For the text-containing cell, return its midpoint in (X, Y) coordinate format. 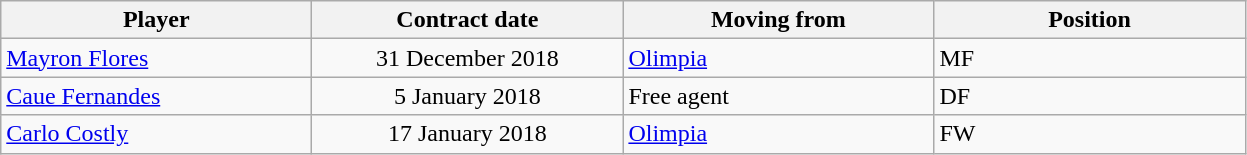
17 January 2018 (468, 134)
FW (1090, 134)
DF (1090, 96)
Player (156, 20)
MF (1090, 58)
Free agent (778, 96)
Caue Fernandes (156, 96)
31 December 2018 (468, 58)
5 January 2018 (468, 96)
Contract date (468, 20)
Carlo Costly (156, 134)
Moving from (778, 20)
Mayron Flores (156, 58)
Position (1090, 20)
